Extract the (X, Y) coordinate from the center of the cell holding the provided text.  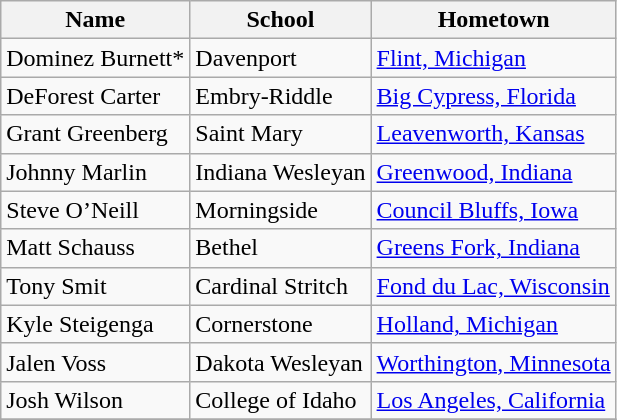
College of Idaho (280, 400)
Leavenworth, Kansas (494, 134)
Greenwood, Indiana (494, 172)
Flint, Michigan (494, 58)
Fond du Lac, Wisconsin (494, 286)
Holland, Michigan (494, 324)
Hometown (494, 20)
DeForest Carter (96, 96)
Los Angeles, California (494, 400)
Name (96, 20)
Johnny Marlin (96, 172)
Cornerstone (280, 324)
Dakota Wesleyan (280, 362)
Tony Smit (96, 286)
Josh Wilson (96, 400)
Indiana Wesleyan (280, 172)
Embry-Riddle (280, 96)
Saint Mary (280, 134)
Worthington, Minnesota (494, 362)
Council Bluffs, Iowa (494, 210)
Dominez Burnett* (96, 58)
Morningside (280, 210)
Big Cypress, Florida (494, 96)
Grant Greenberg (96, 134)
Steve O’Neill (96, 210)
Bethel (280, 248)
Jalen Voss (96, 362)
School (280, 20)
Kyle Steigenga (96, 324)
Matt Schauss (96, 248)
Cardinal Stritch (280, 286)
Davenport (280, 58)
Greens Fork, Indiana (494, 248)
